Detect which cell encompasses the target text, then output its [X, Y] center coordinate. 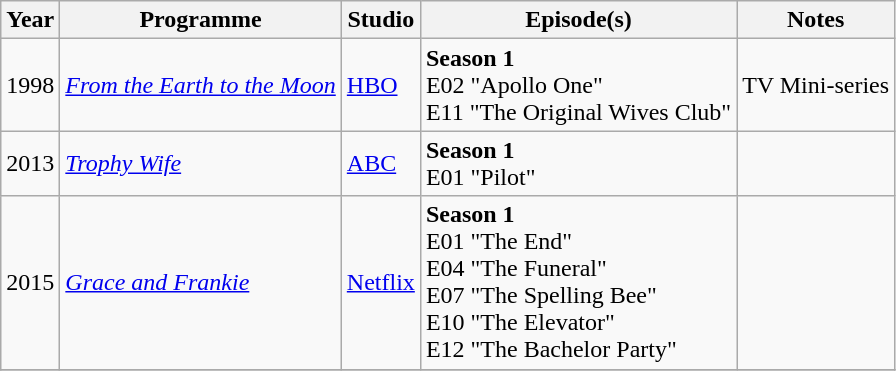
Season 1E02 "Apollo One"E11 "The Original Wives Club" [578, 85]
Year [30, 20]
Notes [816, 20]
From the Earth to the Moon [200, 85]
1998 [30, 85]
TV Mini-series [816, 85]
Studio [380, 20]
Grace and Frankie [200, 282]
Season 1E01 "The End"E04 "The Funeral"E07 "The Spelling Bee"E10 "The Elevator"E12 "The Bachelor Party" [578, 282]
Programme [200, 20]
HBO [380, 85]
2015 [30, 282]
Netflix [380, 282]
Season 1E01 "Pilot" [578, 164]
Episode(s) [578, 20]
2013 [30, 164]
Trophy Wife [200, 164]
ABC [380, 164]
